Detect which cell encompasses the target text, then output its [x, y] center coordinate. 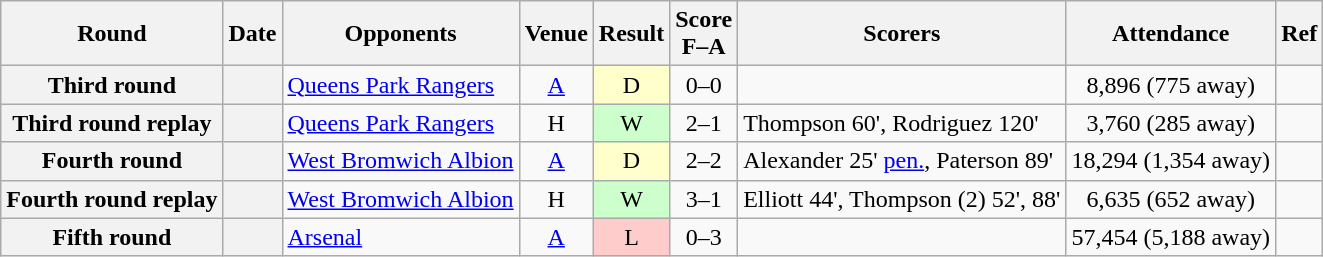
Thompson 60', Rodriguez 120' [902, 123]
L [631, 237]
Fourth round [112, 161]
2–1 [704, 123]
Alexander 25' pen., Paterson 89' [902, 161]
0–3 [704, 237]
Scorers [902, 34]
Opponents [400, 34]
Arsenal [400, 237]
6,635 (652 away) [1171, 199]
Fifth round [112, 237]
Fourth round replay [112, 199]
Venue [556, 34]
3–1 [704, 199]
Third round replay [112, 123]
0–0 [704, 85]
Result [631, 34]
3,760 (285 away) [1171, 123]
Elliott 44', Thompson (2) 52', 88' [902, 199]
57,454 (5,188 away) [1171, 237]
ScoreF–A [704, 34]
8,896 (775 away) [1171, 85]
Date [252, 34]
2–2 [704, 161]
Round [112, 34]
18,294 (1,354 away) [1171, 161]
Attendance [1171, 34]
Third round [112, 85]
Ref [1300, 34]
